Pinpoint the cell where the given text exists, returning its (x, y) midpoint coordinate. 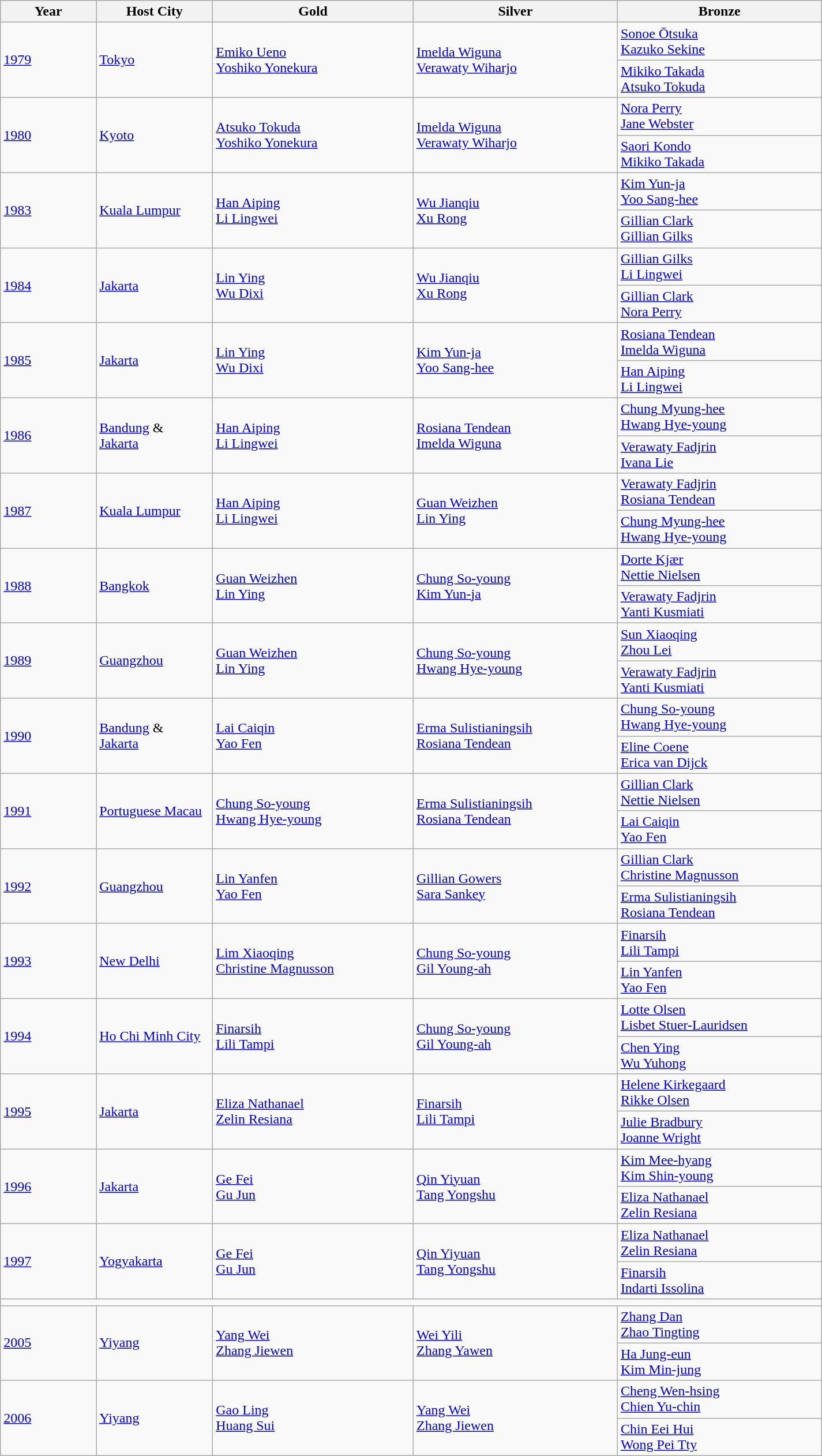
1989 (48, 661)
Gillian Clark Nora Perry (719, 304)
Nora Perry Jane Webster (719, 117)
1988 (48, 586)
Kim Mee-hyang Kim Shin-young (719, 1168)
1993 (48, 961)
Bangkok (155, 586)
Lotte Olsen Lisbet Stuer-Lauridsen (719, 1017)
New Delhi (155, 961)
Tokyo (155, 60)
Bronze (719, 12)
Eline Coene Erica van Dijck (719, 755)
Chung So-young Kim Yun-ja (515, 586)
1994 (48, 1036)
Lim Xiaoqing Christine Magnusson (313, 961)
Gold (313, 12)
Wei Yili Zhang Yawen (515, 1343)
Kyoto (155, 135)
1986 (48, 435)
Emiko Ueno Yoshiko Yonekura (313, 60)
Verawaty Fadjrin Ivana Lie (719, 454)
Gillian Clark Nettie Nielsen (719, 792)
Finarsih Indarti Issolina (719, 1280)
1987 (48, 511)
Sonoe Ōtsuka Kazuko Sekine (719, 42)
Gillian Clark Christine Magnusson (719, 867)
Helene Kirkegaard Rikke Olsen (719, 1093)
1985 (48, 360)
Gillian Gilks Li Lingwei (719, 267)
Silver (515, 12)
Yogyakarta (155, 1262)
1996 (48, 1186)
Verawaty Fadjrin Rosiana Tendean (719, 492)
1980 (48, 135)
Julie Bradbury Joanne Wright (719, 1130)
Atsuko Tokuda Yoshiko Yonekura (313, 135)
Saori Kondo Mikiko Takada (719, 154)
Cheng Wen-hsing Chien Yu-chin (719, 1399)
Chin Eei Hui Wong Pei Tty (719, 1437)
Host City (155, 12)
Mikiko Takada Atsuko Tokuda (719, 78)
Ha Jung-eun Kim Min-jung (719, 1362)
Dorte Kjær Nettie Nielsen (719, 567)
1984 (48, 285)
Portuguese Macau (155, 811)
Gillian Clark Gillian Gilks (719, 229)
1979 (48, 60)
Zhang Dan Zhao Tingting (719, 1324)
Gao Ling Huang Sui (313, 1418)
Year (48, 12)
2006 (48, 1418)
1997 (48, 1262)
1995 (48, 1111)
Chen Ying Wu Yuhong (719, 1055)
Ho Chi Minh City (155, 1036)
1991 (48, 811)
2005 (48, 1343)
1992 (48, 886)
1990 (48, 736)
1983 (48, 210)
Sun Xiaoqing Zhou Lei (719, 642)
Gillian Gowers Sara Sankey (515, 886)
